Search for the cell housing the specified text and yield its (X, Y) center coordinate. 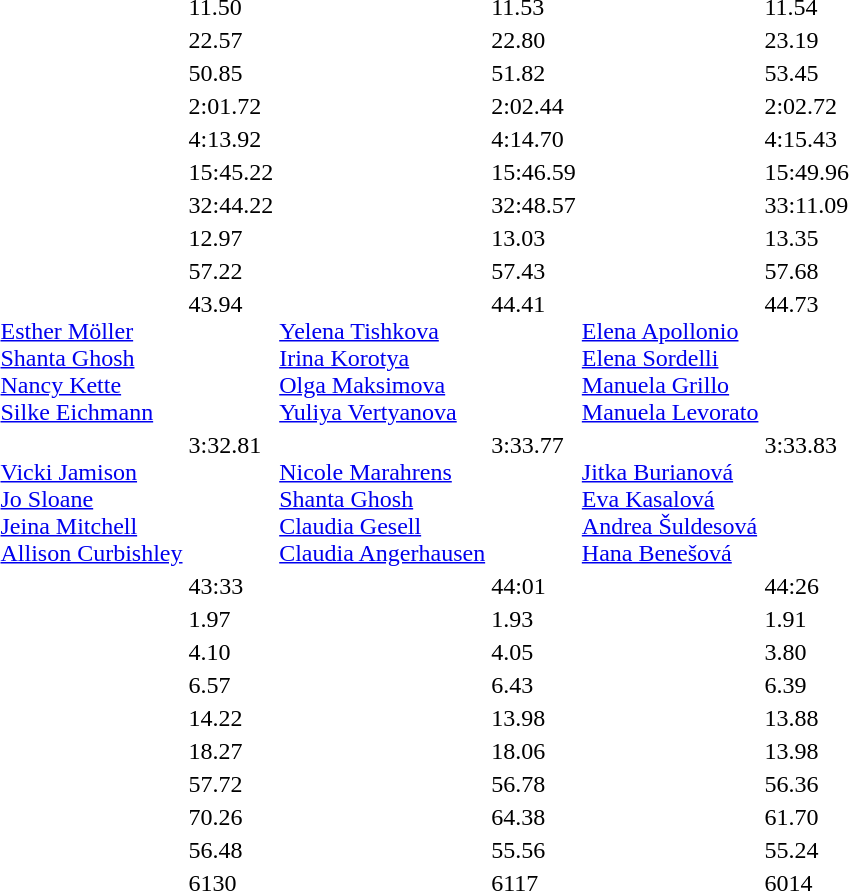
44.41 (534, 358)
22.57 (231, 40)
57.72 (231, 784)
44:01 (534, 586)
Elena Apollonio Elena SordelliManuela GrilloManuela Levorato (670, 358)
18.06 (534, 751)
22.80 (534, 40)
6.43 (534, 685)
51.82 (534, 73)
64.38 (534, 817)
Jitka BurianováEva KasalováAndrea Šuldesová Hana Benešová (670, 499)
4:14.70 (534, 139)
43:33 (231, 586)
18.27 (231, 751)
14.22 (231, 718)
2:01.72 (231, 106)
13.03 (534, 238)
6.57 (231, 685)
1.97 (231, 619)
2:02.44 (534, 106)
3:33.77 (534, 499)
4.10 (231, 652)
57.22 (231, 271)
55.56 (534, 850)
15:45.22 (231, 172)
50.85 (231, 73)
56.78 (534, 784)
57.43 (534, 271)
70.26 (231, 817)
56.48 (231, 850)
1.93 (534, 619)
15:46.59 (534, 172)
Nicole MarahrensShanta GhoshClaudia GesellClaudia Angerhausen (382, 499)
13.98 (534, 718)
12.97 (231, 238)
3:32.81 (231, 499)
4.05 (534, 652)
32:44.22 (231, 205)
43.94 (231, 358)
Yelena TishkovaIrina KorotyaOlga MaksimovaYuliya Vertyanova (382, 358)
32:48.57 (534, 205)
4:13.92 (231, 139)
